Locate the cell with the specified text and output its [X, Y] center coordinate. 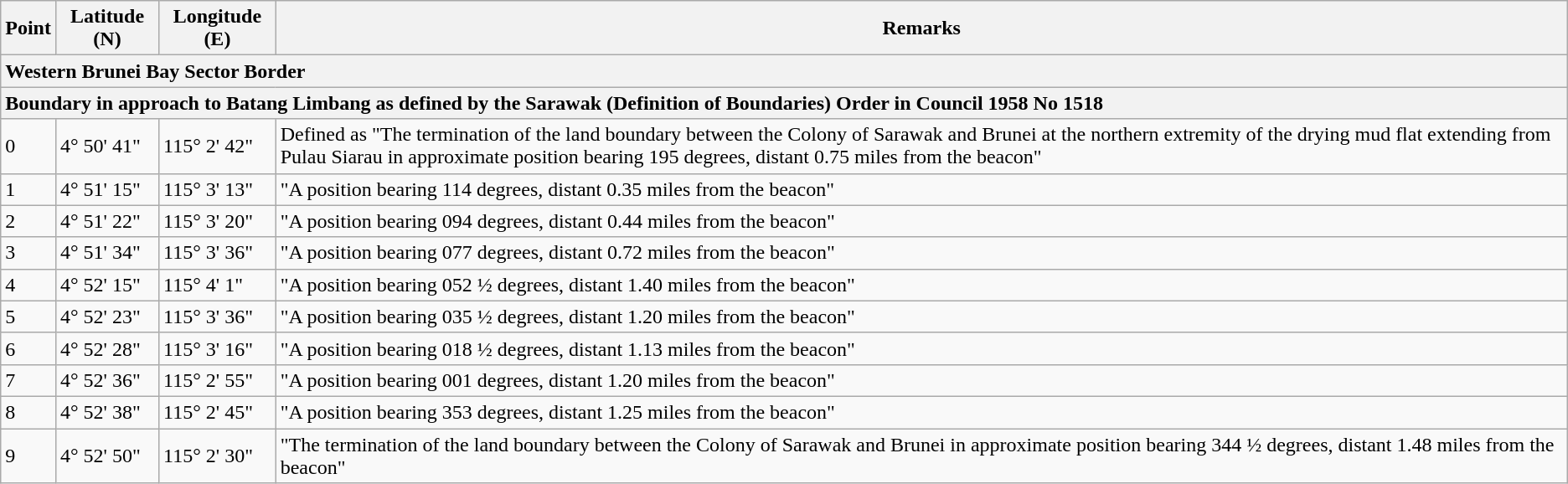
4° 52' 15" [107, 285]
"A position bearing 353 degrees, distant 1.25 miles from the beacon" [921, 412]
1 [28, 189]
4° 52' 23" [107, 317]
4° 52' 36" [107, 380]
"A position bearing 035 ½ degrees, distant 1.20 miles from the beacon" [921, 317]
115° 2' 45" [218, 412]
Boundary in approach to Batang Limbang as defined by the Sarawak (Definition of Boundaries) Order in Council 1958 No 1518 [784, 103]
"A position bearing 052 ½ degrees, distant 1.40 miles from the beacon" [921, 285]
115° 2' 55" [218, 380]
"A position bearing 114 degrees, distant 0.35 miles from the beacon" [921, 189]
5 [28, 317]
Western Brunei Bay Sector Border [784, 71]
115° 3' 20" [218, 221]
"A position bearing 077 degrees, distant 0.72 miles from the beacon" [921, 253]
3 [28, 253]
4° 51' 15" [107, 189]
"A position bearing 001 degrees, distant 1.20 miles from the beacon" [921, 380]
6 [28, 348]
"A position bearing 018 ½ degrees, distant 1.13 miles from the beacon" [921, 348]
4° 50' 41" [107, 146]
2 [28, 221]
Longitude (E) [218, 28]
"A position bearing 094 degrees, distant 0.44 miles from the beacon" [921, 221]
4° 52' 50" [107, 456]
Remarks [921, 28]
115° 2' 42" [218, 146]
115° 3' 13" [218, 189]
7 [28, 380]
115° 2' 30" [218, 456]
4° 52' 28" [107, 348]
4° 52' 38" [107, 412]
115° 3' 16" [218, 348]
9 [28, 456]
8 [28, 412]
Latitude (N) [107, 28]
0 [28, 146]
Point [28, 28]
115° 4' 1" [218, 285]
4 [28, 285]
4° 51' 34" [107, 253]
4° 51' 22" [107, 221]
